Return the (X, Y) coordinate for the center point of the cell that contains the specified text.  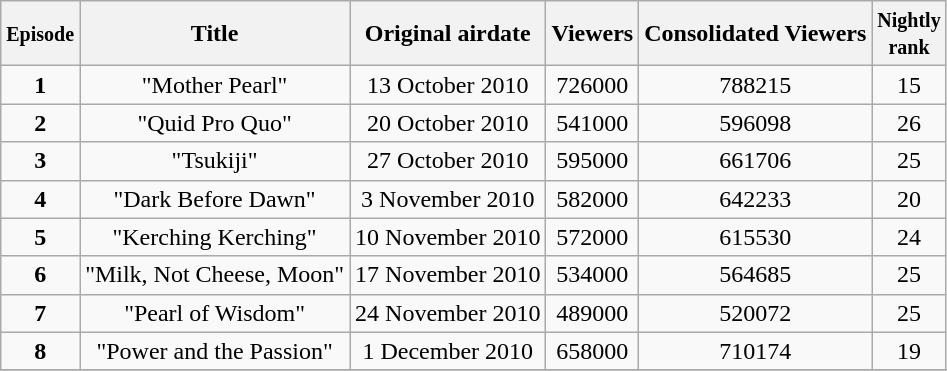
15 (909, 85)
595000 (592, 161)
7 (40, 313)
6 (40, 275)
534000 (592, 275)
"Mother Pearl" (215, 85)
1 (40, 85)
26 (909, 123)
615530 (756, 237)
"Quid Pro Quo" (215, 123)
17 November 2010 (448, 275)
20 October 2010 (448, 123)
4 (40, 199)
8 (40, 351)
582000 (592, 199)
658000 (592, 351)
572000 (592, 237)
13 October 2010 (448, 85)
726000 (592, 85)
24 (909, 237)
Viewers (592, 34)
661706 (756, 161)
710174 (756, 351)
3 November 2010 (448, 199)
Episode (40, 34)
24 November 2010 (448, 313)
3 (40, 161)
1 December 2010 (448, 351)
788215 (756, 85)
"Power and the Passion" (215, 351)
2 (40, 123)
642233 (756, 199)
541000 (592, 123)
"Dark Before Dawn" (215, 199)
Nightlyrank (909, 34)
564685 (756, 275)
10 November 2010 (448, 237)
27 October 2010 (448, 161)
"Tsukiji" (215, 161)
20 (909, 199)
520072 (756, 313)
Consolidated Viewers (756, 34)
5 (40, 237)
"Pearl of Wisdom" (215, 313)
"Milk, Not Cheese, Moon" (215, 275)
489000 (592, 313)
19 (909, 351)
Original airdate (448, 34)
"Kerching Kerching" (215, 237)
Title (215, 34)
596098 (756, 123)
